Search for the cell housing the specified text and yield its (x, y) center coordinate. 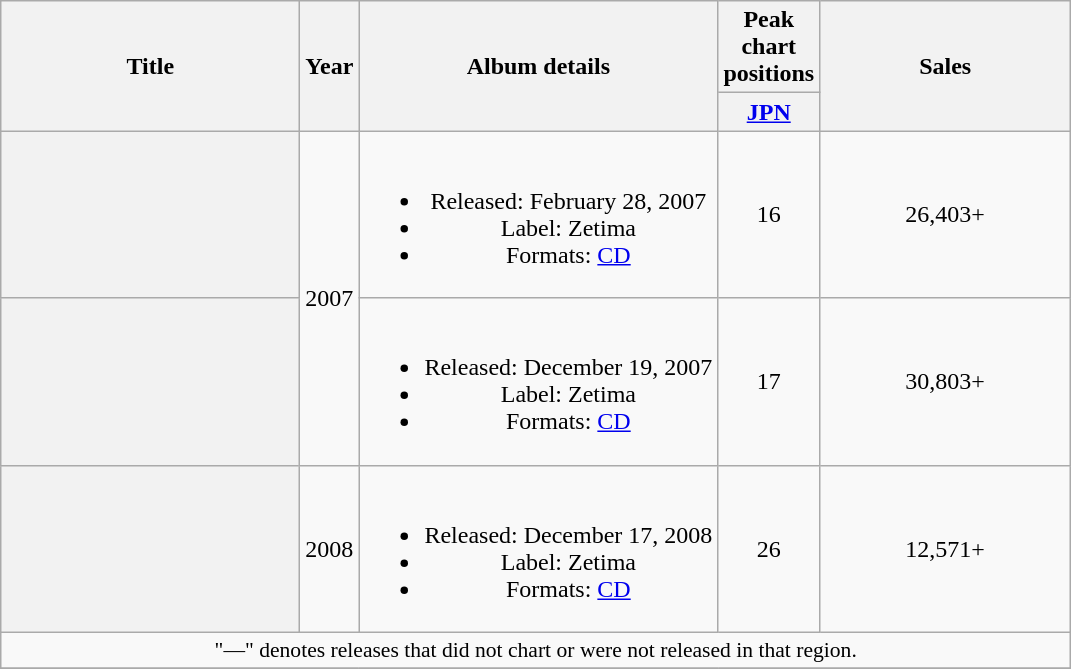
Sales (946, 66)
Released: December 19, 2007Label: ZetimaFormats: CD (538, 382)
Released: December 17, 2008Label: ZetimaFormats: CD (538, 548)
Album details (538, 66)
JPN (769, 112)
12,571+ (946, 548)
Year (330, 66)
16 (769, 214)
26,403+ (946, 214)
Released: February 28, 2007Label: ZetimaFormats: CD (538, 214)
Title (150, 66)
2008 (330, 548)
26 (769, 548)
2007 (330, 298)
30,803+ (946, 382)
Peak chart positions (769, 47)
17 (769, 382)
"—" denotes releases that did not chart or were not released in that region. (536, 650)
